Find where the given text appears and provide that cell's center as [X, Y] coordinate. 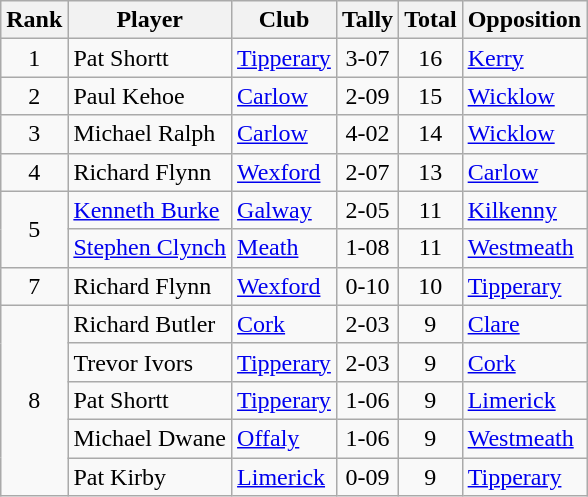
13 [431, 172]
Opposition [524, 20]
Michael Ralph [150, 134]
1 [34, 58]
Total [431, 20]
16 [431, 58]
Offaly [284, 438]
Club [284, 20]
Pat Kirby [150, 477]
Trevor Ivors [150, 362]
Meath [284, 248]
Kenneth Burke [150, 210]
14 [431, 134]
Paul Kehoe [150, 96]
3-07 [367, 58]
Rank [34, 20]
2 [34, 96]
8 [34, 400]
Tally [367, 20]
2-07 [367, 172]
Michael Dwane [150, 438]
Galway [284, 210]
7 [34, 286]
Richard Butler [150, 324]
Player [150, 20]
1-08 [367, 248]
10 [431, 286]
4 [34, 172]
15 [431, 96]
Kilkenny [524, 210]
0-09 [367, 477]
5 [34, 229]
3 [34, 134]
4-02 [367, 134]
Stephen Clynch [150, 248]
Kerry [524, 58]
0-10 [367, 286]
Clare [524, 324]
2-09 [367, 96]
2-05 [367, 210]
